Scan for the cell matching the given text and deliver its [x, y] coordinate at center. 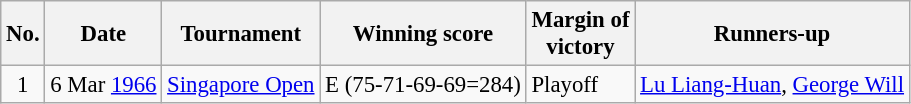
Winning score [423, 34]
Playoff [580, 85]
Lu Liang-Huan, George Will [772, 85]
E (75-71-69-69=284) [423, 85]
Date [104, 34]
1 [23, 85]
Singapore Open [241, 85]
Tournament [241, 34]
Runners-up [772, 34]
Margin ofvictory [580, 34]
6 Mar 1966 [104, 85]
No. [23, 34]
